Detect which cell encompasses the target text, then output its [X, Y] center coordinate. 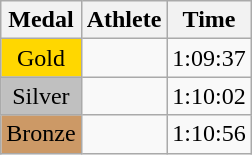
Athlete [124, 20]
Time [209, 20]
1:09:37 [209, 58]
1:10:56 [209, 134]
Gold [41, 58]
Medal [41, 20]
1:10:02 [209, 96]
Bronze [41, 134]
Silver [41, 96]
